Determine the (X, Y) coordinate at the center of the cell enclosing the given text.  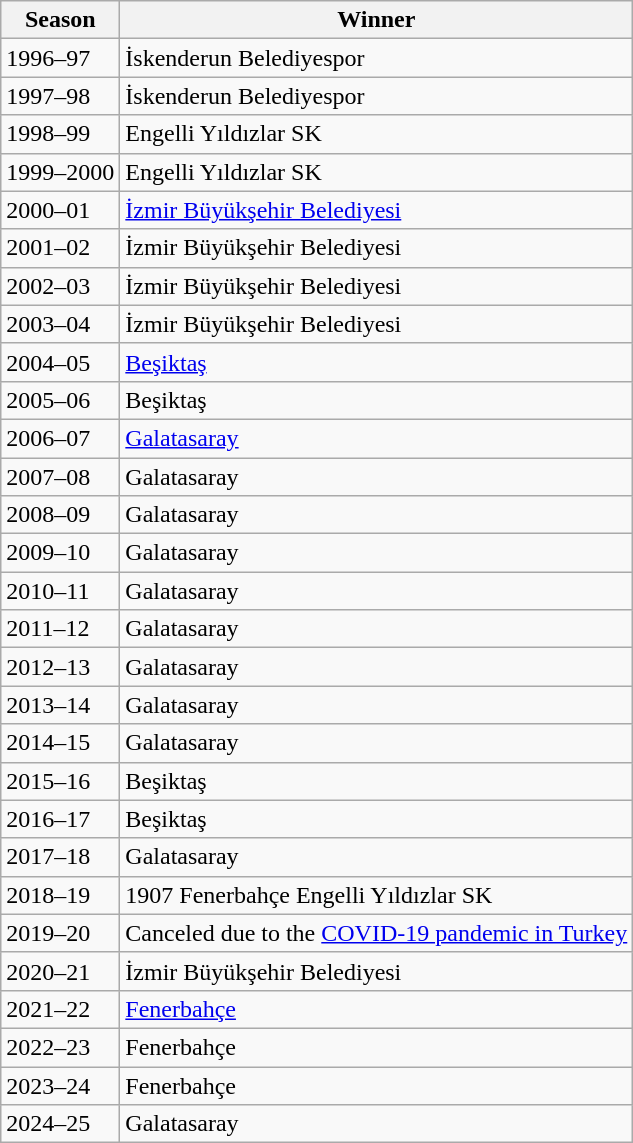
2015–16 (60, 781)
2018–19 (60, 895)
2020–21 (60, 971)
2005–06 (60, 400)
2004–05 (60, 362)
2000–01 (60, 210)
2008–09 (60, 515)
2024–25 (60, 1124)
2014–15 (60, 743)
1998–99 (60, 134)
2002–03 (60, 286)
2006–07 (60, 438)
1999–2000 (60, 172)
2012–13 (60, 667)
2007–08 (60, 477)
2010–11 (60, 591)
Canceled due to the COVID-19 pandemic in Turkey (376, 933)
1996–97 (60, 58)
2023–24 (60, 1085)
2019–20 (60, 933)
2016–17 (60, 819)
2013–14 (60, 705)
1997–98 (60, 96)
2021–22 (60, 1009)
2017–18 (60, 857)
2011–12 (60, 629)
2022–23 (60, 1047)
1907 Fenerbahçe Engelli Yıldızlar SK (376, 895)
Season (60, 20)
Winner (376, 20)
2003–04 (60, 324)
2001–02 (60, 248)
2009–10 (60, 553)
